Locate the cell with the specified text and output its (x, y) center coordinate. 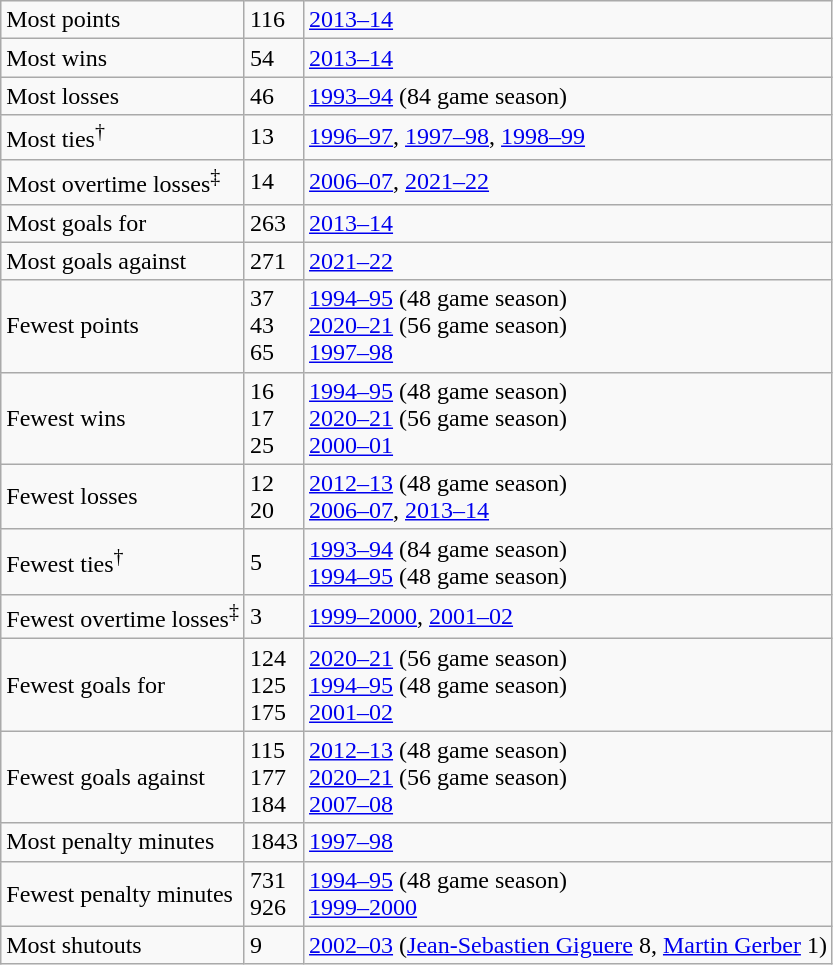
2021–22 (568, 261)
1993–94 (84 game season) (568, 96)
5 (274, 562)
2006–07, 2021–22 (568, 182)
Most goals for (123, 223)
2012–13 (48 game season)2020–21 (56 game season)2007–08 (568, 777)
Most ties† (123, 138)
1999–2000, 2001–02 (568, 616)
1993–94 (84 game season)1994–95 (48 game season) (568, 562)
1994–95 (48 game season)2020–21 (56 game season)2000–01 (568, 418)
116 (274, 20)
Fewest goals against (123, 777)
Most overtime losses‡ (123, 182)
Most wins (123, 58)
Most penalty minutes (123, 842)
Fewest points (123, 326)
161725 (274, 418)
1996–97, 1997–98, 1998–99 (568, 138)
2002–03 (Jean-Sebastien Giguere 8, Martin Gerber 1) (568, 945)
Most losses (123, 96)
1997–98 (568, 842)
14 (274, 182)
Fewest goals for (123, 685)
Most goals against (123, 261)
731926 (274, 894)
3 (274, 616)
1994–95 (48 game season)1999–2000 (568, 894)
115177184 (274, 777)
Fewest losses (123, 496)
124125175 (274, 685)
Fewest overtime losses‡ (123, 616)
13 (274, 138)
Fewest ties† (123, 562)
2012–13 (48 game season)2006–07, 2013–14 (568, 496)
9 (274, 945)
Most shutouts (123, 945)
Fewest wins (123, 418)
Fewest penalty minutes (123, 894)
271 (274, 261)
46 (274, 96)
1994–95 (48 game season)2020–21 (56 game season)1997–98 (568, 326)
1843 (274, 842)
374365 (274, 326)
263 (274, 223)
1220 (274, 496)
54 (274, 58)
2020–21 (56 game season)1994–95 (48 game season)2001–02 (568, 685)
Most points (123, 20)
